Locate the cell with the specified text and output its (X, Y) center coordinate. 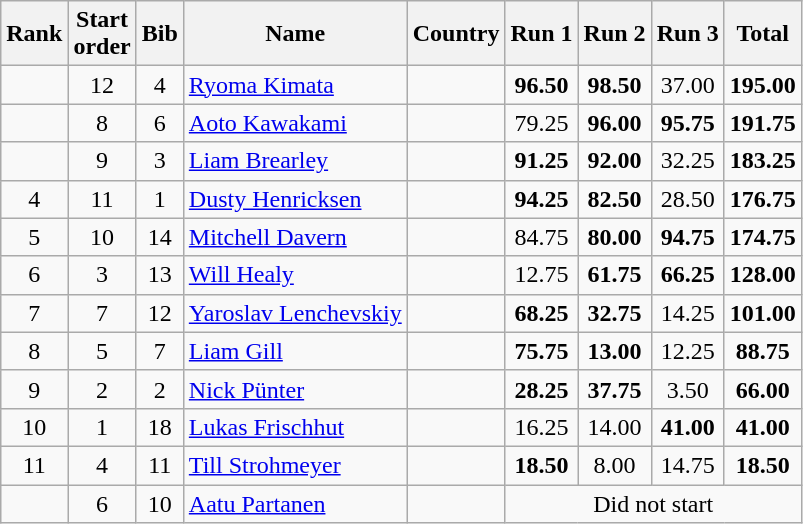
183.25 (762, 161)
32.75 (614, 313)
Lukas Frischhut (295, 427)
Yaroslav Lenchevskiy (295, 313)
18 (160, 427)
14 (160, 237)
Liam Brearley (295, 161)
92.00 (614, 161)
101.00 (762, 313)
91.25 (542, 161)
Dusty Henricksen (295, 199)
94.75 (688, 237)
84.75 (542, 237)
80.00 (614, 237)
12.25 (688, 351)
8.00 (614, 465)
32.25 (688, 161)
Rank (34, 34)
Aatu Partanen (295, 503)
Till Strohmeyer (295, 465)
12.75 (542, 275)
Ryoma Kimata (295, 85)
Nick Pünter (295, 389)
94.25 (542, 199)
Mitchell Davern (295, 237)
88.75 (762, 351)
Aoto Kawakami (295, 123)
128.00 (762, 275)
37.00 (688, 85)
Bib (160, 34)
191.75 (762, 123)
Did not start (653, 503)
96.50 (542, 85)
14.75 (688, 465)
Name (295, 34)
Country (456, 34)
176.75 (762, 199)
37.75 (614, 389)
13.00 (614, 351)
Run 3 (688, 34)
14.25 (688, 313)
79.25 (542, 123)
195.00 (762, 85)
Run 2 (614, 34)
28.25 (542, 389)
3.50 (688, 389)
14.00 (614, 427)
96.00 (614, 123)
68.25 (542, 313)
13 (160, 275)
61.75 (614, 275)
82.50 (614, 199)
28.50 (688, 199)
16.25 (542, 427)
Run 1 (542, 34)
75.75 (542, 351)
Will Healy (295, 275)
174.75 (762, 237)
98.50 (614, 85)
Liam Gill (295, 351)
Total (762, 34)
95.75 (688, 123)
Startorder (102, 34)
66.00 (762, 389)
66.25 (688, 275)
